Return the (X, Y) coordinate for the center point of the cell that contains the specified text.  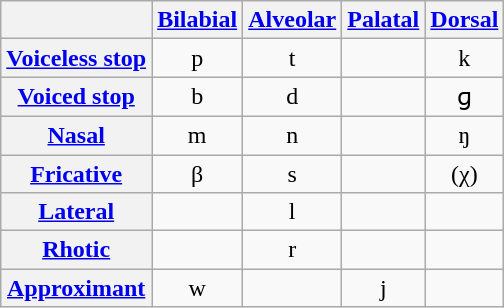
Fricative (76, 173)
Palatal (384, 20)
Voiced stop (76, 97)
β (198, 173)
b (198, 97)
s (292, 173)
p (198, 58)
Alveolar (292, 20)
n (292, 135)
Voiceless stop (76, 58)
l (292, 212)
r (292, 250)
Approximant (76, 288)
ŋ (464, 135)
ɡ (464, 97)
Bilabial (198, 20)
w (198, 288)
Lateral (76, 212)
j (384, 288)
Nasal (76, 135)
(χ) (464, 173)
d (292, 97)
k (464, 58)
t (292, 58)
Dorsal (464, 20)
Rhotic (76, 250)
m (198, 135)
